Provide the [X, Y] coordinate of the cell's center where the given text is located.  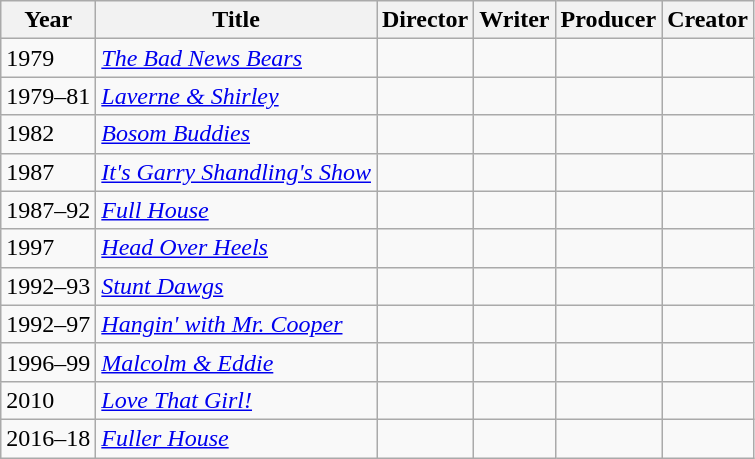
Fuller House [236, 438]
Bosom Buddies [236, 134]
2010 [48, 400]
Director [424, 20]
1979–81 [48, 96]
1997 [48, 248]
1987 [48, 172]
Creator [708, 20]
Laverne & Shirley [236, 96]
1982 [48, 134]
Love That Girl! [236, 400]
1996–99 [48, 362]
It's Garry Shandling's Show [236, 172]
Head Over Heels [236, 248]
2016–18 [48, 438]
Writer [514, 20]
1987–92 [48, 210]
Malcolm & Eddie [236, 362]
The Bad News Bears [236, 58]
Year [48, 20]
Hangin' with Mr. Cooper [236, 324]
1992–97 [48, 324]
Full House [236, 210]
Stunt Dawgs [236, 286]
1992–93 [48, 286]
Title [236, 20]
Producer [608, 20]
1979 [48, 58]
